Capture the cell that displays the provided text and extract its [X, Y] central coordinate. 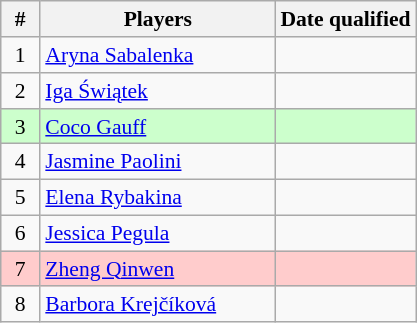
4 [20, 162]
Iga Świątek [158, 91]
Date qualified [345, 19]
Players [158, 19]
Zheng Qinwen [158, 269]
6 [20, 233]
Jessica Pegula [158, 233]
Elena Rybakina [158, 197]
Barbora Krejčíková [158, 304]
Jasmine Paolini [158, 162]
# [20, 19]
Coco Gauff [158, 126]
Aryna Sabalenka [158, 55]
5 [20, 197]
2 [20, 91]
1 [20, 55]
7 [20, 269]
8 [20, 304]
3 [20, 126]
